Find where the given text appears and provide that cell's center as (x, y) coordinate. 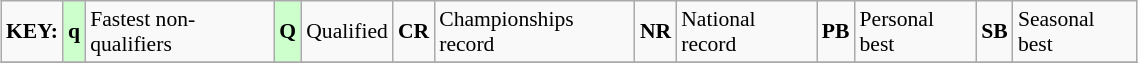
q (74, 32)
Q (288, 32)
Personal best (916, 32)
National record (746, 32)
CR (414, 32)
Seasonal best (1075, 32)
KEY: (32, 32)
SB (994, 32)
Fastest non-qualifiers (180, 32)
Qualified (347, 32)
PB (836, 32)
NR (656, 32)
Championships record (534, 32)
